Scan for the cell matching the given text and deliver its [X, Y] coordinate at center. 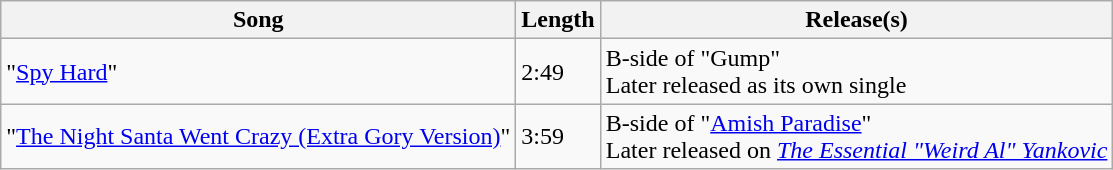
"Spy Hard" [258, 72]
B-side of "Gump"Later released as its own single [856, 72]
Release(s) [856, 20]
Song [258, 20]
3:59 [558, 136]
B-side of "Amish Paradise"Later released on The Essential "Weird Al" Yankovic [856, 136]
Length [558, 20]
2:49 [558, 72]
"The Night Santa Went Crazy (Extra Gory Version)" [258, 136]
